Output the (x, y) coordinate of the center of the cell containing the given text.  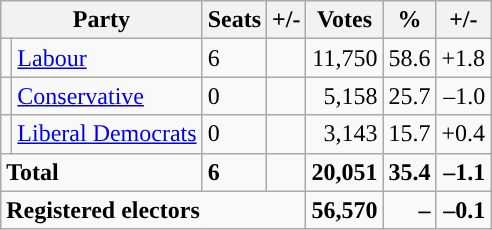
Seats (234, 20)
Conservative (107, 96)
–0.1 (464, 210)
Liberal Democrats (107, 134)
35.4 (410, 172)
– (410, 210)
5,158 (344, 96)
Votes (344, 20)
58.6 (410, 58)
Total (102, 172)
11,750 (344, 58)
+0.4 (464, 134)
–1.1 (464, 172)
Party (102, 20)
56,570 (344, 210)
% (410, 20)
–1.0 (464, 96)
Registered electors (154, 210)
15.7 (410, 134)
3,143 (344, 134)
Labour (107, 58)
20,051 (344, 172)
25.7 (410, 96)
+1.8 (464, 58)
